Locate the cell with the specified text and output its [x, y] center coordinate. 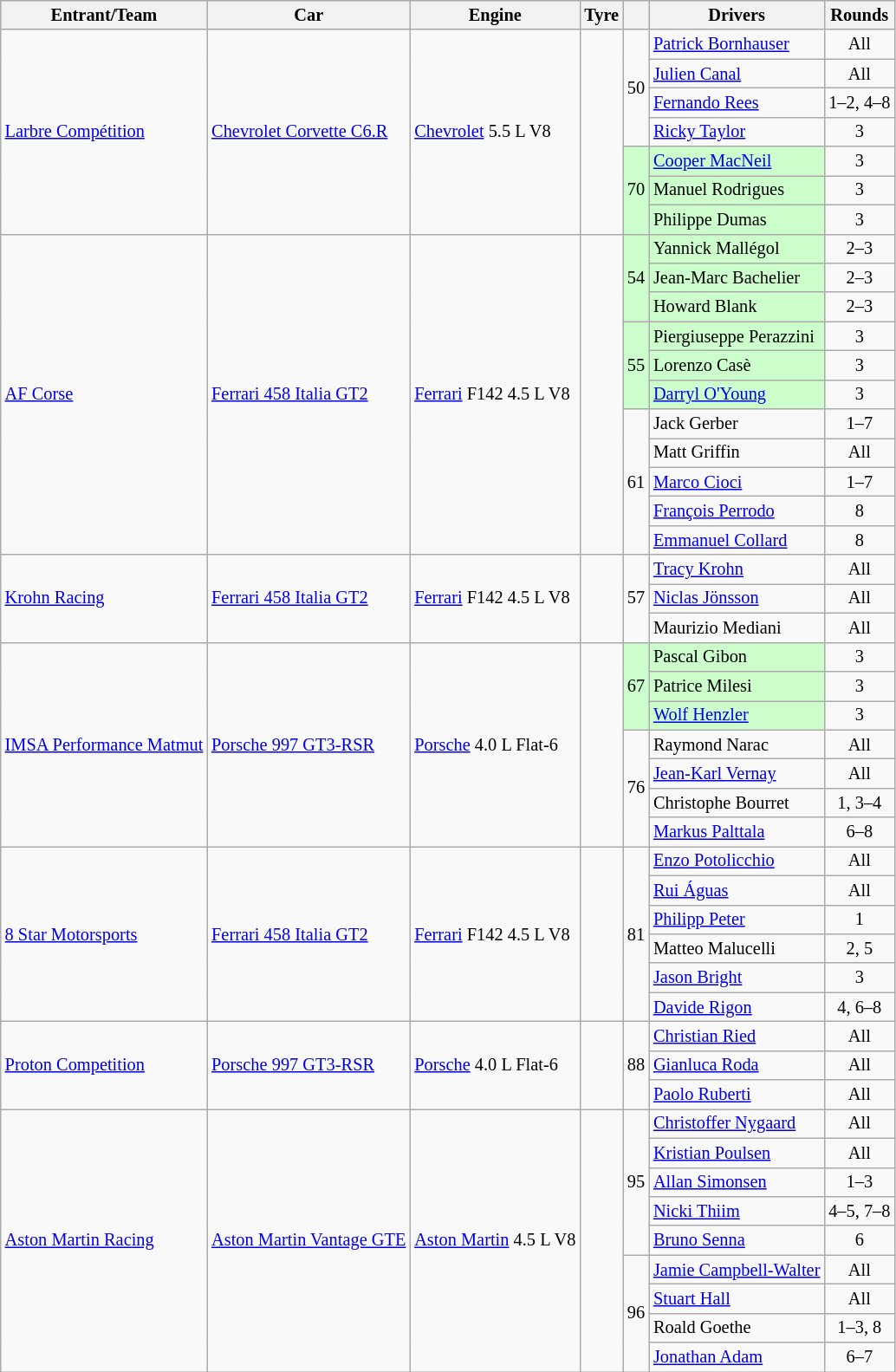
88 [636, 1064]
70 [636, 191]
Cooper MacNeil [737, 161]
67 [636, 686]
Gianluca Roda [737, 1065]
2, 5 [860, 948]
Paolo Ruberti [737, 1095]
Car [308, 15]
Niclas Jönsson [737, 598]
Jason Bright [737, 978]
Christian Ried [737, 1036]
Christophe Bourret [737, 803]
Chevrolet 5.5 L V8 [495, 132]
6 [860, 1240]
Jamie Campbell-Walter [737, 1270]
Entrant/Team [104, 15]
Yannick Mallégol [737, 249]
Roald Goethe [737, 1328]
Bruno Senna [737, 1240]
50 [636, 88]
6–7 [860, 1357]
Manuel Rodrigues [737, 190]
1, 3–4 [860, 803]
Jean-Marc Bachelier [737, 277]
6–8 [860, 832]
Allan Simonsen [737, 1182]
61 [636, 482]
Patrick Bornhauser [737, 44]
Kristian Poulsen [737, 1153]
Larbre Compétition [104, 132]
1 [860, 920]
Tyre [601, 15]
Markus Palttala [737, 832]
Jack Gerber [737, 424]
Lorenzo Casè [737, 365]
Piergiuseppe Perazzini [737, 336]
Jonathan Adam [737, 1357]
Jean-Karl Vernay [737, 773]
Darryl O'Young [737, 394]
Davide Rigon [737, 1007]
Drivers [737, 15]
Aston Martin Vantage GTE [308, 1239]
Marco Cioci [737, 482]
Enzo Potolicchio [737, 861]
Matteo Malucelli [737, 948]
1–2, 4–8 [860, 102]
Engine [495, 15]
55 [636, 366]
Patrice Milesi [737, 686]
Aston Martin 4.5 L V8 [495, 1239]
Wolf Henzler [737, 715]
Raymond Narac [737, 745]
4–5, 7–8 [860, 1211]
Matt Griffin [737, 452]
Nicki Thiim [737, 1211]
54 [636, 277]
Emmanuel Collard [737, 540]
Krohn Racing [104, 598]
AF Corse [104, 394]
Philippe Dumas [737, 219]
81 [636, 933]
Ricky Taylor [737, 132]
57 [636, 598]
4, 6–8 [860, 1007]
1–3 [860, 1182]
François Perrodo [737, 510]
Tracy Krohn [737, 569]
Pascal Gibon [737, 657]
Aston Martin Racing [104, 1239]
Philipp Peter [737, 920]
Rounds [860, 15]
IMSA Performance Matmut [104, 745]
95 [636, 1181]
Howard Blank [737, 307]
1–3, 8 [860, 1328]
Fernando Rees [737, 102]
76 [636, 789]
8 Star Motorsports [104, 933]
Christoffer Nygaard [737, 1123]
Proton Competition [104, 1064]
Julien Canal [737, 74]
96 [636, 1314]
Chevrolet Corvette C6.R [308, 132]
Rui Águas [737, 890]
Maurizio Mediani [737, 627]
Stuart Hall [737, 1298]
